Output the [X, Y] coordinate of the center of the cell containing the given text.  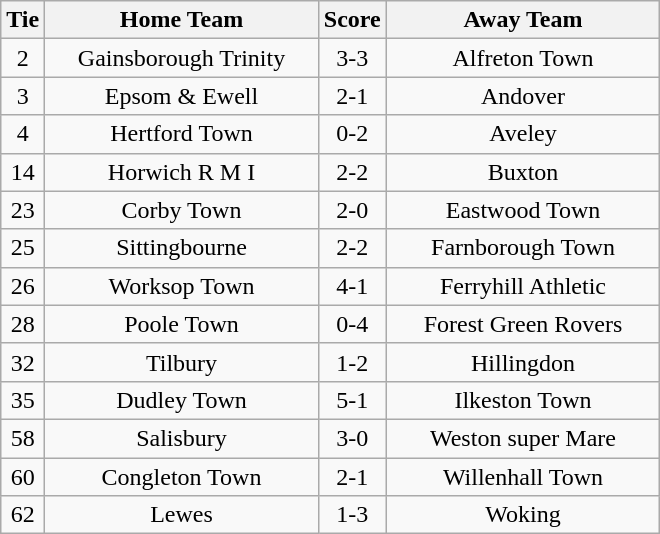
4 [23, 134]
3-3 [352, 58]
Lewes [182, 515]
1-3 [352, 515]
3 [23, 96]
Away Team [523, 20]
Congleton Town [182, 477]
Willenhall Town [523, 477]
2 [23, 58]
Worksop Town [182, 286]
Ilkeston Town [523, 400]
Sittingbourne [182, 248]
Epsom & Ewell [182, 96]
Gainsborough Trinity [182, 58]
Andover [523, 96]
62 [23, 515]
Tilbury [182, 362]
Score [352, 20]
32 [23, 362]
Salisbury [182, 438]
26 [23, 286]
35 [23, 400]
Alfreton Town [523, 58]
14 [23, 172]
Forest Green Rovers [523, 324]
5-1 [352, 400]
2-0 [352, 210]
Aveley [523, 134]
0-4 [352, 324]
Home Team [182, 20]
28 [23, 324]
Hertford Town [182, 134]
Poole Town [182, 324]
4-1 [352, 286]
60 [23, 477]
Farnborough Town [523, 248]
3-0 [352, 438]
Buxton [523, 172]
Dudley Town [182, 400]
Woking [523, 515]
Hillingdon [523, 362]
Eastwood Town [523, 210]
Weston super Mare [523, 438]
Horwich R M I [182, 172]
23 [23, 210]
58 [23, 438]
Tie [23, 20]
1-2 [352, 362]
Ferryhill Athletic [523, 286]
25 [23, 248]
Corby Town [182, 210]
0-2 [352, 134]
